Capture the cell that displays the provided text and extract its [X, Y] central coordinate. 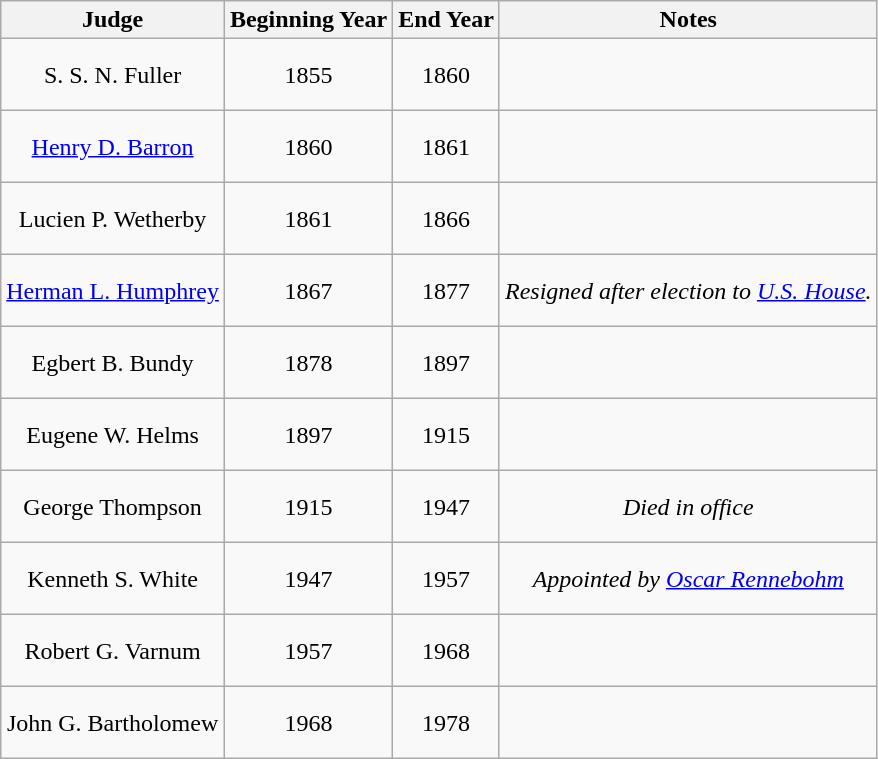
John G. Bartholomew [113, 723]
Beginning Year [308, 20]
Herman L. Humphrey [113, 291]
1855 [308, 75]
Lucien P. Wetherby [113, 219]
Eugene W. Helms [113, 435]
1867 [308, 291]
Appointed by Oscar Rennebohm [688, 579]
1866 [446, 219]
S. S. N. Fuller [113, 75]
End Year [446, 20]
Died in office [688, 507]
Judge [113, 20]
Egbert B. Bundy [113, 363]
Henry D. Barron [113, 147]
Resigned after election to U.S. House. [688, 291]
George Thompson [113, 507]
Kenneth S. White [113, 579]
1978 [446, 723]
1877 [446, 291]
Notes [688, 20]
1878 [308, 363]
Robert G. Varnum [113, 651]
